Provide the [X, Y] coordinate of the cell's center where the given text is located.  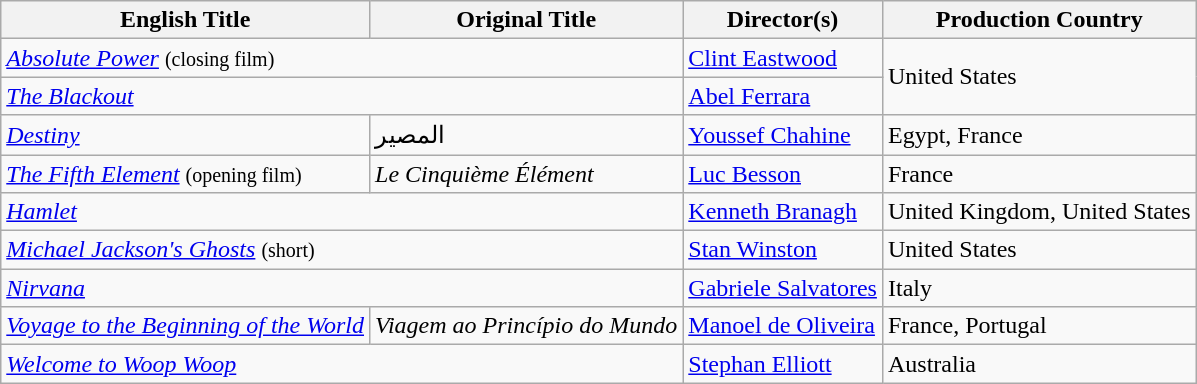
Clint Eastwood [783, 58]
Le Cinquième Élément [526, 173]
Director(s) [783, 20]
Italy [1039, 288]
Hamlet [342, 212]
Original Title [526, 20]
Stan Winston [783, 250]
Gabriele Salvatores [783, 288]
Australia [1039, 364]
Egypt, France [1039, 135]
Viagem ao Princípio do Mundo [526, 326]
Manoel de Oliveira [783, 326]
France, Portugal [1039, 326]
Absolute Power (closing film) [342, 58]
المصير [526, 135]
The Blackout [342, 96]
The Fifth Element (opening film) [186, 173]
Luc Besson [783, 173]
Michael Jackson's Ghosts (short) [342, 250]
Youssef Chahine [783, 135]
Nirvana [342, 288]
Destiny [186, 135]
Kenneth Branagh [783, 212]
Abel Ferrara [783, 96]
Welcome to Woop Woop [342, 364]
United Kingdom, United States [1039, 212]
Voyage to the Beginning of the World [186, 326]
Stephan Elliott [783, 364]
France [1039, 173]
English Title [186, 20]
Production Country [1039, 20]
